Detect which cell encompasses the target text, then output its [x, y] center coordinate. 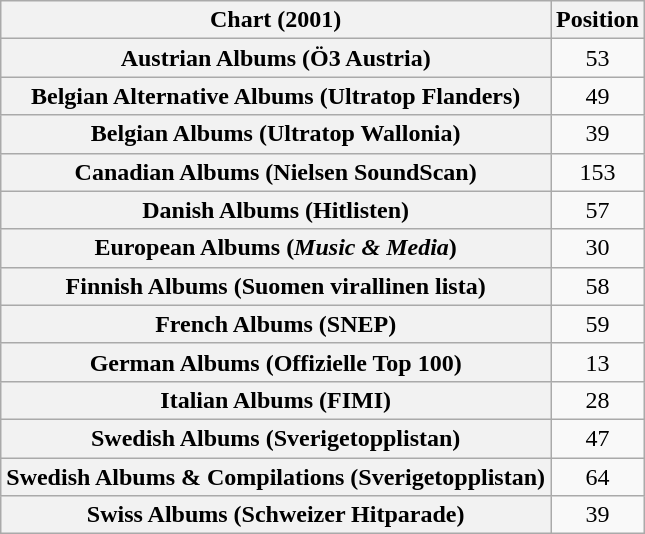
64 [598, 477]
13 [598, 362]
58 [598, 286]
German Albums (Offizielle Top 100) [276, 362]
59 [598, 324]
Position [598, 20]
30 [598, 248]
European Albums (Music & Media) [276, 248]
Swiss Albums (Schweizer Hitparade) [276, 515]
Finnish Albums (Suomen virallinen lista) [276, 286]
Chart (2001) [276, 20]
French Albums (SNEP) [276, 324]
53 [598, 58]
Swedish Albums (Sverigetopplistan) [276, 438]
Austrian Albums (Ö3 Austria) [276, 58]
Swedish Albums & Compilations (Sverigetopplistan) [276, 477]
Canadian Albums (Nielsen SoundScan) [276, 172]
57 [598, 210]
153 [598, 172]
47 [598, 438]
Belgian Albums (Ultratop Wallonia) [276, 134]
49 [598, 96]
Danish Albums (Hitlisten) [276, 210]
28 [598, 400]
Italian Albums (FIMI) [276, 400]
Belgian Alternative Albums (Ultratop Flanders) [276, 96]
